Return (X, Y) of the center of cell containing provided text 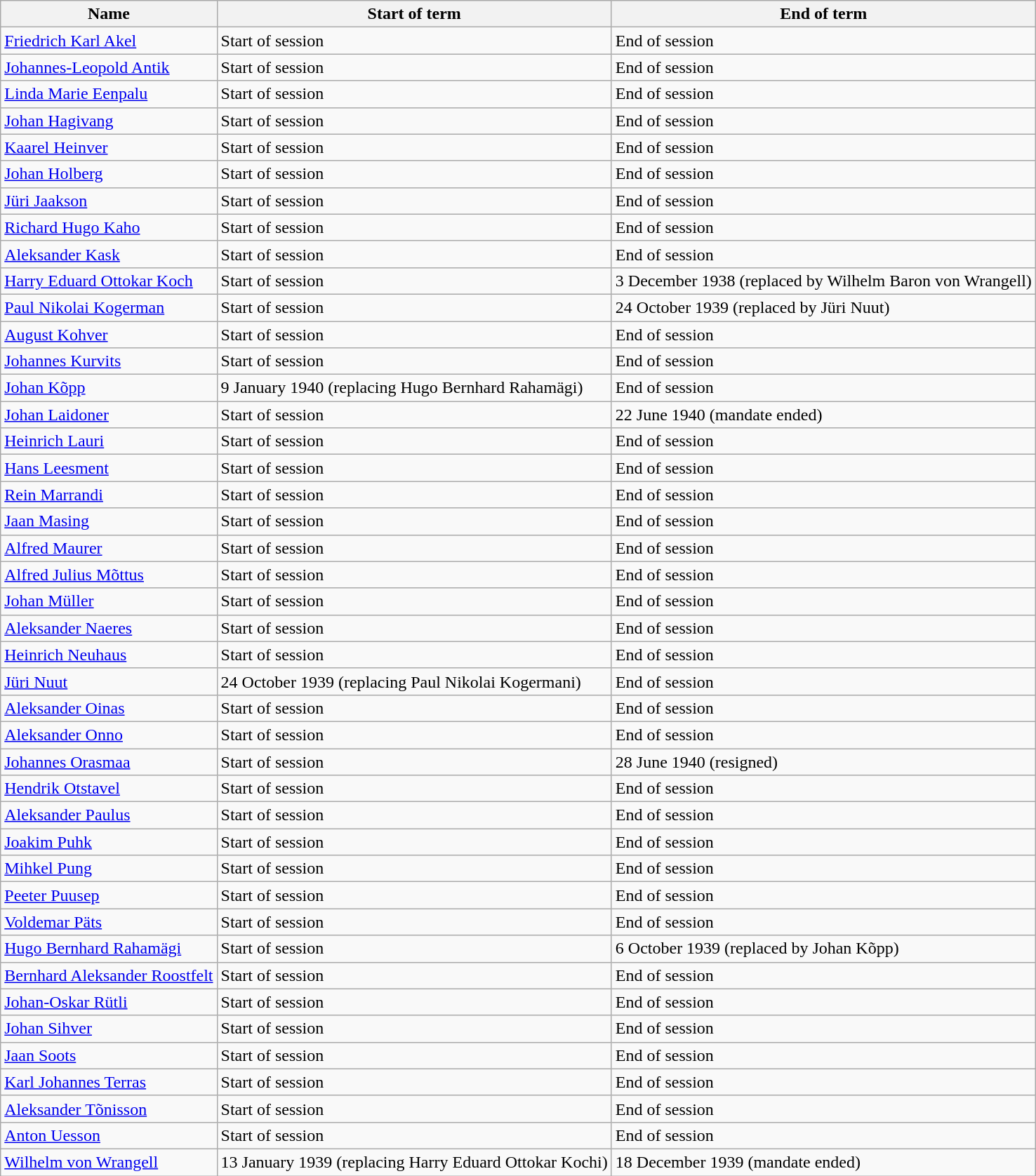
Johan Sihver (109, 1029)
Johan Laidoner (109, 415)
Name (109, 14)
Wilhelm von Wrangell (109, 1162)
9 January 1940 (replacing Hugo Bernhard Rahamägi) (414, 388)
Aleksander Paulus (109, 815)
Start of term (414, 14)
Jüri Jaakson (109, 201)
Harry Eduard Ottokar Koch (109, 281)
Aleksander Onno (109, 735)
Alfred Maurer (109, 548)
August Kohver (109, 335)
6 October 1939 (replaced by Johan Kõpp) (823, 949)
Bernhard Aleksander Roostfelt (109, 975)
Aleksander Naeres (109, 628)
Rein Marrandi (109, 495)
Johan Müller (109, 601)
Jaan Masing (109, 521)
Richard Hugo Kaho (109, 227)
Linda Marie Eenpalu (109, 94)
Joakim Puhk (109, 842)
Hugo Bernhard Rahamägi (109, 949)
Alfred Julius Mõttus (109, 575)
Friedrich Karl Akel (109, 41)
Aleksander Tõnisson (109, 1109)
Heinrich Lauri (109, 441)
Anton Uesson (109, 1135)
Hans Leesment (109, 468)
Jüri Nuut (109, 681)
Johannes-Leopold Antik (109, 67)
Heinrich Neuhaus (109, 655)
24 October 1939 (replaced by Jüri Nuut) (823, 307)
Kaarel Heinver (109, 147)
Johan Kõpp (109, 388)
Peeter Puusep (109, 895)
3 December 1938 (replaced by Wilhelm Baron von Wrangell) (823, 281)
Mihkel Pung (109, 869)
18 December 1939 (mandate ended) (823, 1162)
Johan-Oskar Rütli (109, 1002)
Johannes Orasmaa (109, 761)
Paul Nikolai Kogerman (109, 307)
Voldemar Päts (109, 922)
13 January 1939 (replacing Harry Eduard Ottokar Kochi) (414, 1162)
End of term (823, 14)
Aleksander Oinas (109, 708)
Hendrik Otstavel (109, 789)
24 October 1939 (replacing Paul Nikolai Kogermani) (414, 681)
Johan Holberg (109, 174)
Jaan Soots (109, 1055)
Johan Hagivang (109, 121)
28 June 1940 (resigned) (823, 761)
Karl Johannes Terras (109, 1082)
Johannes Kurvits (109, 361)
22 June 1940 (mandate ended) (823, 415)
Aleksander Kask (109, 254)
